Locate the cell with the specified text and output its (X, Y) center coordinate. 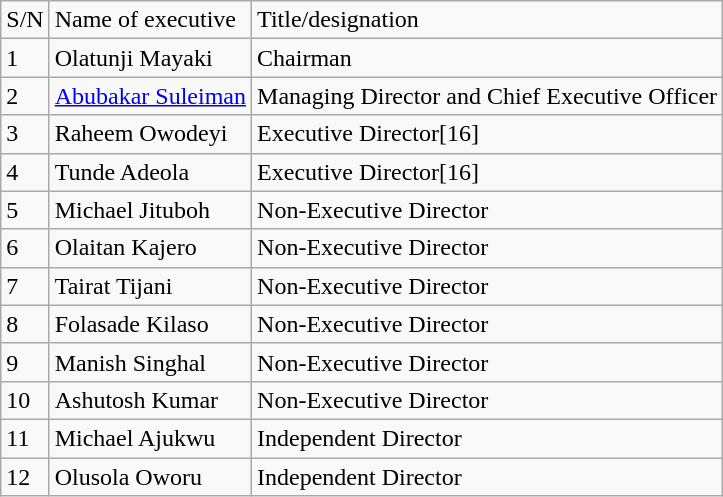
Folasade Kilaso (150, 324)
4 (25, 172)
Name of executive (150, 20)
Title/designation (488, 20)
7 (25, 286)
Ashutosh Kumar (150, 400)
10 (25, 400)
S/N (25, 20)
11 (25, 438)
Olusola Oworu (150, 477)
9 (25, 362)
Michael Ajukwu (150, 438)
6 (25, 248)
Managing Director and Chief Executive Officer (488, 96)
Olaitan Kajero (150, 248)
2 (25, 96)
1 (25, 58)
Raheem Owodeyi (150, 134)
Chairman (488, 58)
Michael Jituboh (150, 210)
3 (25, 134)
8 (25, 324)
Abubakar Suleiman (150, 96)
Tairat Tijani (150, 286)
Manish Singhal (150, 362)
Olatunji Mayaki (150, 58)
12 (25, 477)
5 (25, 210)
Tunde Adeola (150, 172)
